Find where the given text appears and provide that cell's center as [X, Y] coordinate. 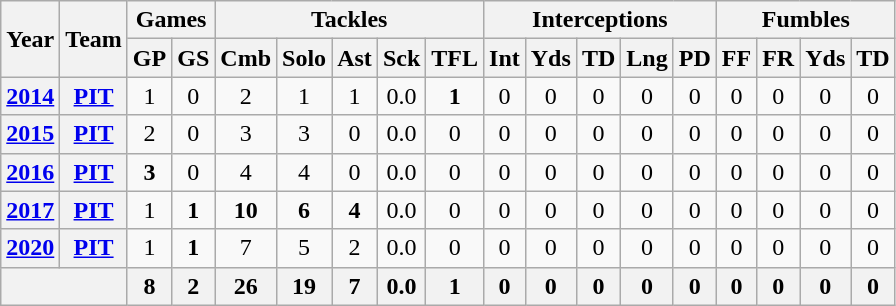
19 [304, 286]
Games [170, 20]
2014 [30, 96]
FF [736, 58]
2015 [30, 134]
2017 [30, 210]
PD [694, 58]
10 [246, 210]
Int [505, 58]
5 [304, 248]
Ast [355, 58]
26 [246, 286]
6 [304, 210]
Lng [647, 58]
Tackles [350, 20]
Team [94, 39]
FR [778, 58]
Solo [304, 58]
8 [149, 286]
2016 [30, 172]
Year [30, 39]
GP [149, 58]
Sck [401, 58]
GS [194, 58]
TFL [455, 58]
Interceptions [600, 20]
2020 [30, 248]
Fumbles [806, 20]
Cmb [246, 58]
